Find where the given text appears and provide that cell's center as (x, y) coordinate. 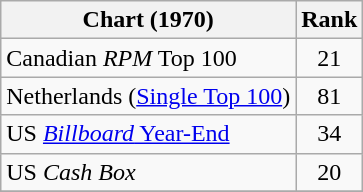
Chart (1970) (148, 20)
US Billboard Year-End (148, 134)
Netherlands (Single Top 100) (148, 96)
34 (330, 134)
US Cash Box (148, 172)
Rank (330, 20)
81 (330, 96)
21 (330, 58)
Canadian RPM Top 100 (148, 58)
20 (330, 172)
